Identify which cell holds the provided text, then report its (x, y) central coordinate. 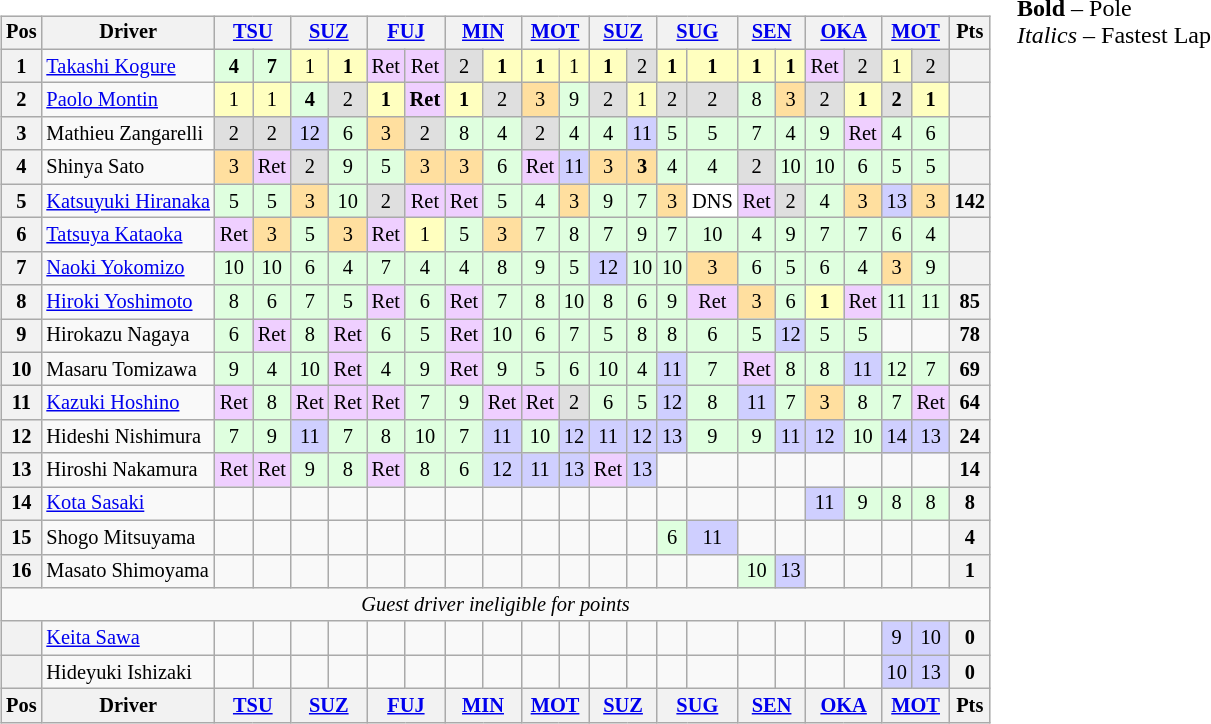
69 (970, 369)
Hiroshi Nakamura (128, 470)
Mathieu Zangarelli (128, 134)
16 (21, 571)
Masato Shimoyama (128, 571)
Kota Sasaki (128, 504)
Katsuyuki Hiranaka (128, 201)
Hideshi Nishimura (128, 437)
142 (970, 201)
Hirokazu Nagaya (128, 336)
24 (970, 437)
Guest driver ineligible for points (496, 605)
Keita Sawa (128, 638)
78 (970, 336)
Paolo Montin (128, 100)
Kazuki Hoshino (128, 403)
Hideyuki Ishizaki (128, 672)
DNS (712, 201)
Masaru Tomizawa (128, 369)
Hiroki Yoshimoto (128, 302)
85 (970, 302)
Naoki Yokomizo (128, 268)
Takashi Kogure (128, 66)
64 (970, 403)
Shinya Sato (128, 167)
15 (21, 537)
Shogo Mitsuyama (128, 537)
Tatsuya Kataoka (128, 235)
